Find where the given text appears and provide that cell's center as [X, Y] coordinate. 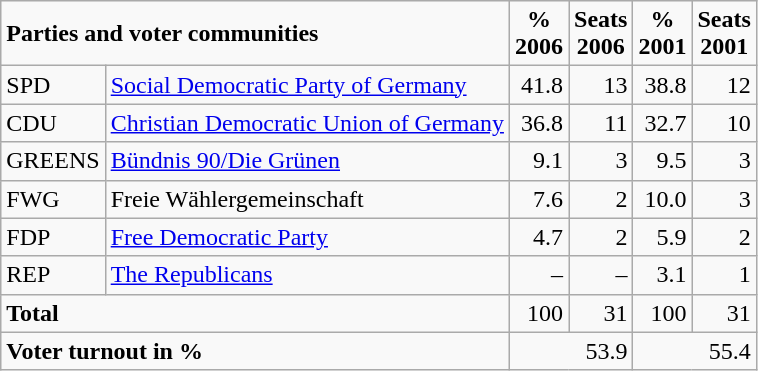
Freie Wählergemeinschaft [307, 199]
7.6 [538, 199]
SPD [53, 85]
36.8 [538, 123]
5.9 [662, 237]
Total [256, 313]
1 [724, 275]
9.1 [538, 161]
Bündnis 90/Die Grünen [307, 161]
Seats2001 [724, 34]
10 [724, 123]
Free Democratic Party [307, 237]
Social Democratic Party of Germany [307, 85]
32.7 [662, 123]
CDU [53, 123]
%2001 [662, 34]
FDP [53, 237]
GREENS [53, 161]
11 [601, 123]
Christian Democratic Union of Germany [307, 123]
41.8 [538, 85]
REP [53, 275]
3.1 [662, 275]
12 [724, 85]
38.8 [662, 85]
4.7 [538, 237]
Voter turnout in % [256, 351]
FWG [53, 199]
9.5 [662, 161]
%2006 [538, 34]
10.0 [662, 199]
The Republicans [307, 275]
Parties and voter communities [256, 34]
13 [601, 85]
53.9 [570, 351]
55.4 [694, 351]
Seats2006 [601, 34]
